Capture the cell that displays the provided text and extract its (X, Y) central coordinate. 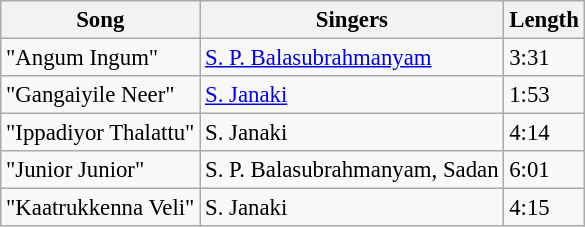
"Kaatrukkenna Veli" (100, 208)
4:15 (544, 208)
"Junior Junior" (100, 170)
"Angum Ingum" (100, 58)
S. P. Balasubrahmanyam, Sadan (352, 170)
6:01 (544, 170)
Song (100, 20)
"Gangaiyile Neer" (100, 95)
"Ippadiyor Thalattu" (100, 133)
3:31 (544, 58)
Singers (352, 20)
S. P. Balasubrahmanyam (352, 58)
4:14 (544, 133)
Length (544, 20)
1:53 (544, 95)
